Scan for the cell matching the given text and deliver its (x, y) coordinate at center. 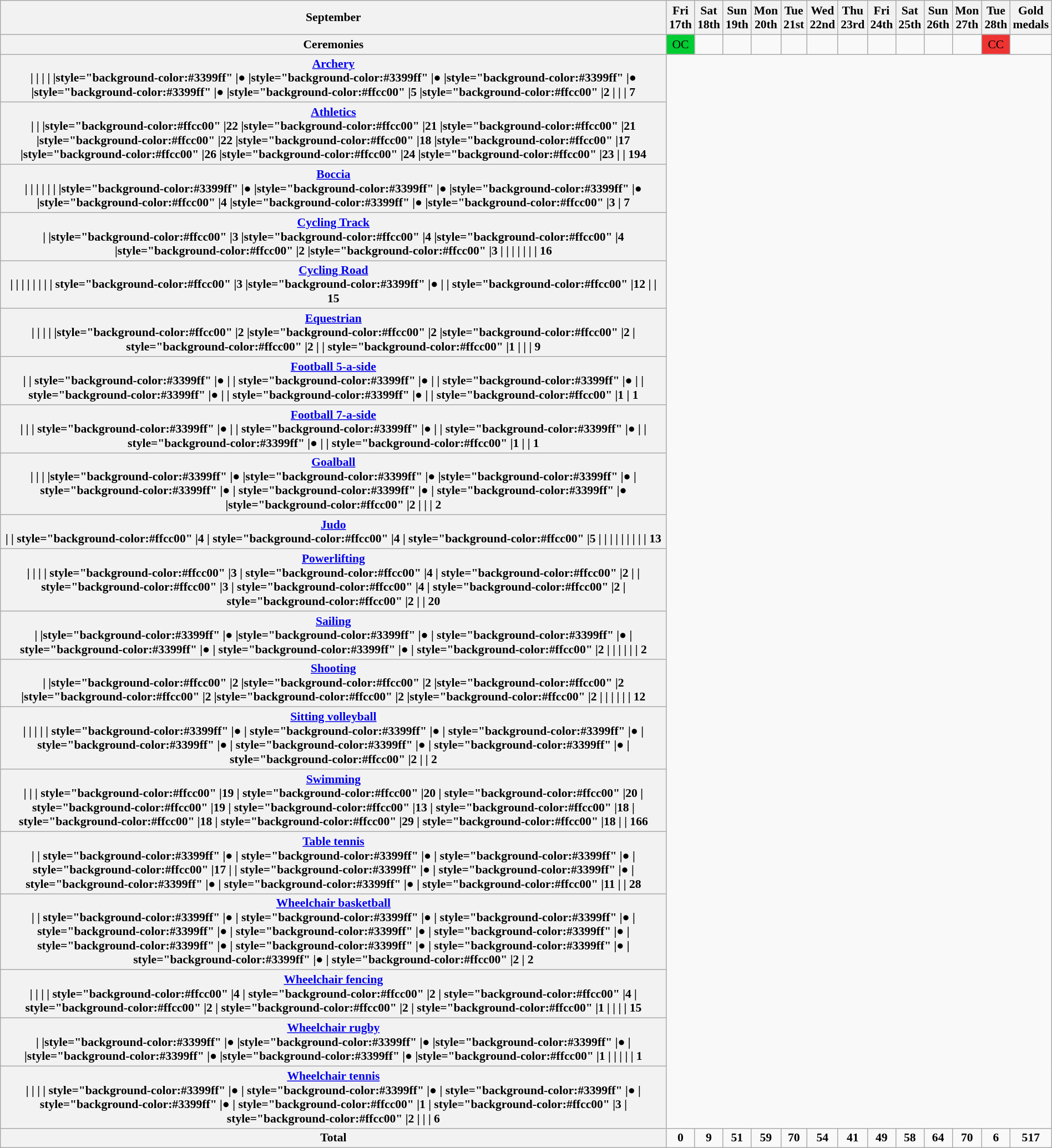
59 (766, 1138)
Mon20th (766, 18)
Tue28th (995, 18)
OC (680, 44)
Wed22nd (822, 18)
Sun19th (737, 18)
517 (1031, 1138)
41 (852, 1138)
September (333, 18)
Total (333, 1138)
Mon27th (967, 18)
Judo| | style="background-color:#ffcc00" |4 | style="background-color:#ffcc00" |4 | style="background-color:#ffcc00" |5 | | | | | | | | | 13 (333, 531)
Goldmedals (1031, 18)
Sat18th (709, 18)
Fri17th (680, 18)
58 (910, 1138)
Ceremonies (333, 44)
6 (995, 1138)
Fri24th (881, 18)
Tue21st (793, 18)
49 (881, 1138)
Sat25th (910, 18)
51 (737, 1138)
Sun26th (938, 18)
0 (680, 1138)
9 (709, 1138)
64 (938, 1138)
CC (995, 44)
Thu23rd (852, 18)
54 (822, 1138)
Cycling Road| | | | | | | | style="background-color:#ffcc00" |3 |style="background-color:#3399ff" |● | | style="background-color:#ffcc00" |12 | | 15 (333, 285)
